Detect which cell encompasses the target text, then output its (X, Y) center coordinate. 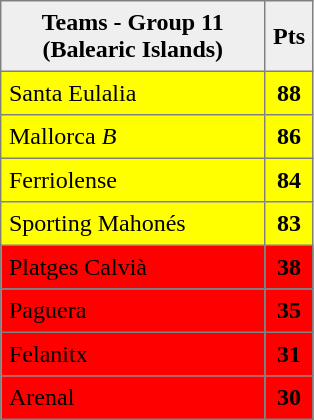
83 (289, 224)
Paguera (133, 311)
Felanitx (133, 354)
35 (289, 311)
Pts (289, 36)
Sporting Mahonés (133, 224)
Santa Eulalia (133, 93)
Mallorca B (133, 137)
30 (289, 398)
Arenal (133, 398)
Ferriolense (133, 180)
84 (289, 180)
38 (289, 267)
31 (289, 354)
88 (289, 93)
Teams - Group 11 (Balearic Islands) (133, 36)
Platges Calvià (133, 267)
86 (289, 137)
